Identify which cell holds the provided text, then report its (x, y) central coordinate. 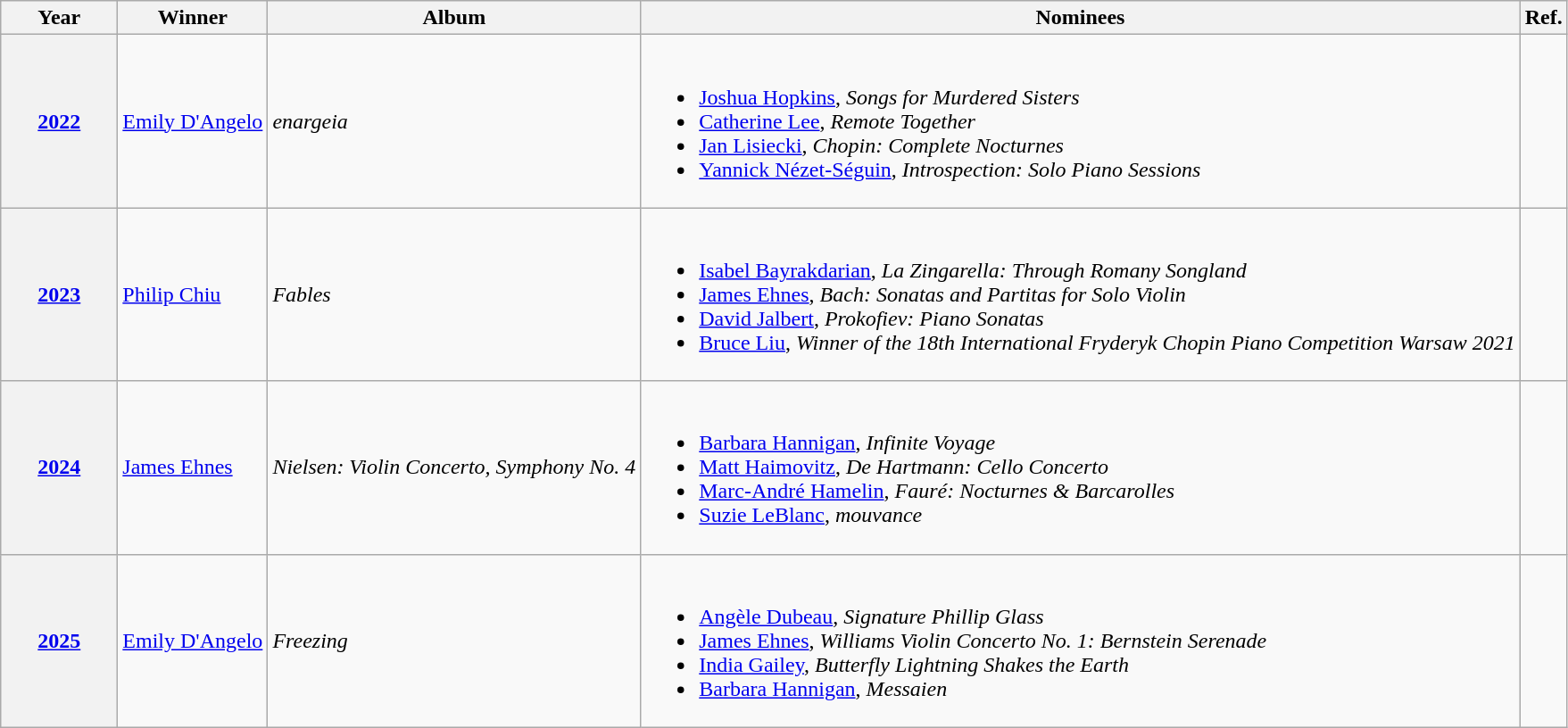
Winner (193, 18)
Year (59, 18)
Album (454, 18)
2024 (59, 467)
enargeia (454, 121)
Nielsen: Violin Concerto, Symphony No. 4 (454, 467)
Barbara Hannigan, Infinite VoyageMatt Haimovitz, De Hartmann: Cello ConcertoMarc-André Hamelin, Fauré: Nocturnes & BarcarollesSuzie LeBlanc, mouvance (1080, 467)
2023 (59, 294)
Philip Chiu (193, 294)
Freezing (454, 641)
James Ehnes (193, 467)
Ref. (1544, 18)
Fables (454, 294)
Nominees (1080, 18)
2022 (59, 121)
2025 (59, 641)
